Identify which cell holds the provided text, then report its [X, Y] central coordinate. 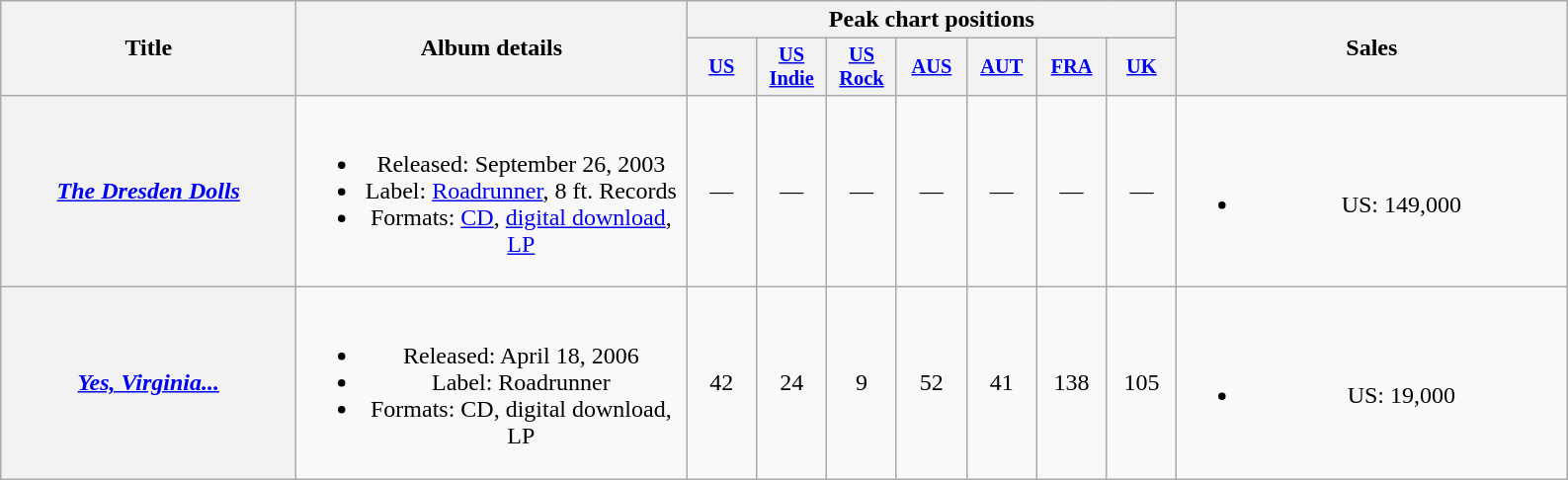
138 [1071, 383]
The Dresden Dolls [148, 191]
41 [1002, 383]
9 [862, 383]
Yes, Virginia... [148, 383]
Sales [1371, 48]
US Rock [862, 67]
AUS [931, 67]
Album details [492, 48]
Released: September 26, 2003Label: Roadrunner, 8 ft. RecordsFormats: CD, digital download, LP [492, 191]
US: 149,000 [1371, 191]
105 [1142, 383]
UK [1142, 67]
Title [148, 48]
24 [792, 383]
US [721, 67]
FRA [1071, 67]
US: 19,000 [1371, 383]
42 [721, 383]
AUT [1002, 67]
Peak chart positions [932, 20]
52 [931, 383]
US Indie [792, 67]
Released: April 18, 2006Label: RoadrunnerFormats: CD, digital download, LP [492, 383]
